From the cell containing the given text, extract its center point as [x, y] coordinate. 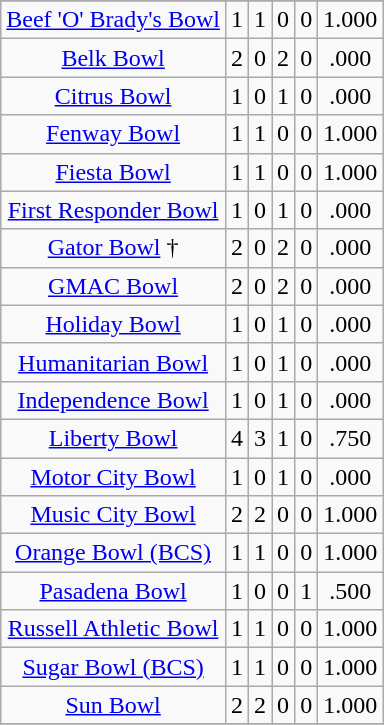
Citrus Bowl [114, 96]
Fenway Bowl [114, 134]
Pasadena Bowl [114, 591]
Sun Bowl [114, 705]
Liberty Bowl [114, 438]
Russell Athletic Bowl [114, 629]
Beef 'O' Brady's Bowl [114, 20]
Music City Bowl [114, 515]
Gator Bowl † [114, 248]
Belk Bowl [114, 58]
Fiesta Bowl [114, 172]
.500 [350, 591]
3 [260, 438]
.750 [350, 438]
Sugar Bowl (BCS) [114, 667]
Orange Bowl (BCS) [114, 553]
Independence Bowl [114, 400]
4 [236, 438]
GMAC Bowl [114, 286]
Holiday Bowl [114, 324]
First Responder Bowl [114, 210]
Motor City Bowl [114, 477]
Humanitarian Bowl [114, 362]
